Detect which cell encompasses the target text, then output its [x, y] center coordinate. 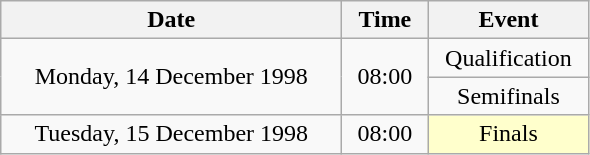
Finals [508, 134]
Semifinals [508, 96]
Date [172, 20]
Monday, 14 December 1998 [172, 77]
Tuesday, 15 December 1998 [172, 134]
Qualification [508, 58]
Time [385, 20]
Event [508, 20]
